From the cell containing the given text, extract its center point as (X, Y) coordinate. 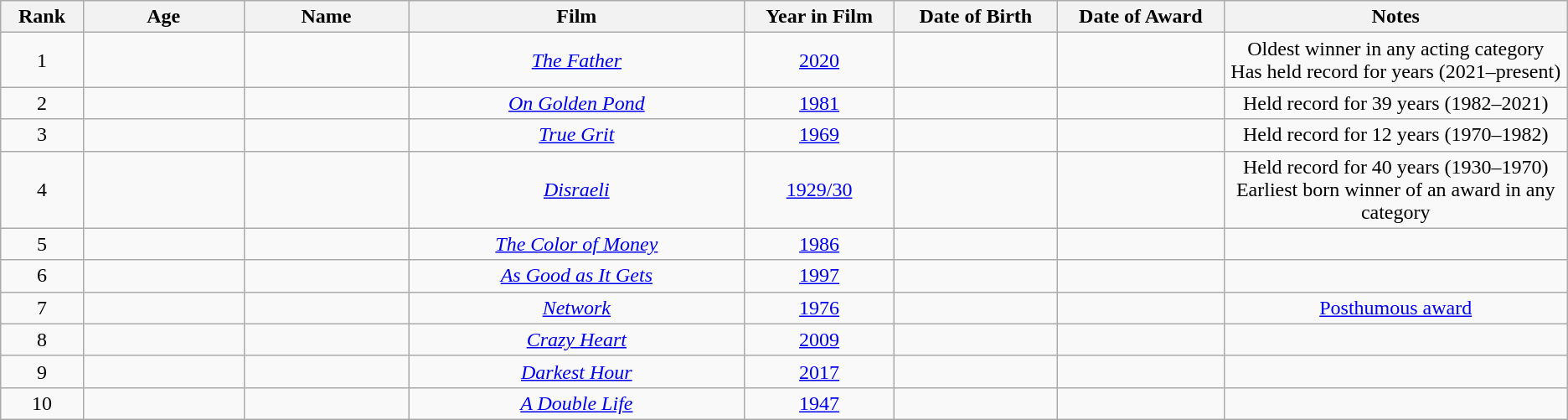
8 (42, 340)
10 (42, 403)
True Grit (576, 135)
1997 (819, 276)
2020 (819, 60)
Date of Award (1141, 17)
9 (42, 371)
1976 (819, 308)
Posthumous award (1395, 308)
The Father (576, 60)
Held record for 40 years (1930–1970)Earliest born winner of an award in any category (1395, 189)
Rank (42, 17)
Darkest Hour (576, 371)
Held record for 39 years (1982–2021) (1395, 103)
4 (42, 189)
Network (576, 308)
Oldest winner in any acting categoryHas held record for years (2021–present) (1395, 60)
1969 (819, 135)
Crazy Heart (576, 340)
Held record for 12 years (1970–1982) (1395, 135)
2009 (819, 340)
As Good as It Gets (576, 276)
On Golden Pond (576, 103)
1947 (819, 403)
6 (42, 276)
Age (163, 17)
Disraeli (576, 189)
Notes (1395, 17)
Date of Birth (975, 17)
3 (42, 135)
Name (327, 17)
A Double Life (576, 403)
1981 (819, 103)
7 (42, 308)
Film (576, 17)
1 (42, 60)
2 (42, 103)
Year in Film (819, 17)
5 (42, 244)
2017 (819, 371)
1929/30 (819, 189)
1986 (819, 244)
The Color of Money (576, 244)
